Return the (X, Y) coordinate for the center point of the cell that contains the specified text.  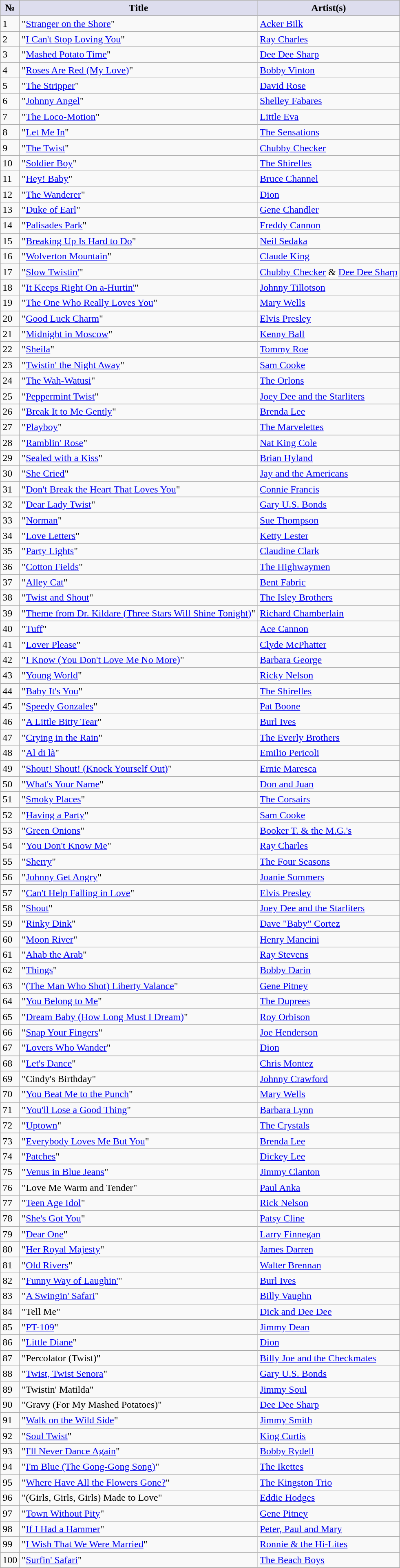
56 (10, 877)
Chubby Checker (329, 148)
44 (10, 691)
41 (10, 644)
"Palisades Park" (139, 225)
Gene Chandler (329, 210)
Billy Joe and the Checkmates (329, 1358)
Claudine Clark (329, 551)
"Sealed with a Kiss" (139, 458)
"Venus in Blue Jeans" (139, 1172)
"Dream Baby (How Long Must I Dream)" (139, 1017)
"Rinky Dink" (139, 923)
The Crystals (329, 1125)
"Where Have All the Flowers Gone?" (139, 1482)
"Everybody Loves Me But You" (139, 1141)
Walter Brennan (329, 1265)
"Wolverton Mountain" (139, 256)
"Cotton Fields" (139, 567)
13 (10, 210)
Nat King Cole (329, 442)
Paul Anka (329, 1188)
"Twist, Twist Senora" (139, 1374)
"Al di là" (139, 753)
90 (10, 1405)
"You'll Lose a Good Thing" (139, 1110)
22 (10, 349)
"Let's Dance" (139, 1063)
"Having a Party" (139, 815)
76 (10, 1188)
"The One Who Really Loves You" (139, 303)
"Funny Way of Laughin'" (139, 1281)
"Mashed Potato Time" (139, 55)
"Gravy (For My Mashed Potatoes)" (139, 1405)
Roy Orbison (329, 1017)
Don and Juan (329, 784)
"Roses Are Red (My Love)" (139, 70)
№ (10, 8)
53 (10, 830)
Freddy Cannon (329, 225)
Clyde McPhatter (329, 644)
The Sensations (329, 132)
Shelley Fabares (329, 101)
57 (10, 892)
"Green Onions" (139, 830)
78 (10, 1219)
29 (10, 458)
"Stranger on the Shore" (139, 24)
"Her Royal Majesty" (139, 1250)
"A Swingin' Safari" (139, 1296)
"Town Without Pity" (139, 1513)
Bobby Rydell (329, 1451)
Title (139, 8)
"Slow Twistin'" (139, 272)
40 (10, 629)
Bobby Vinton (329, 70)
"Percolator (Twist)" (139, 1358)
James Darren (329, 1250)
Artist(s) (329, 8)
Rick Nelson (329, 1203)
Claude King (329, 256)
99 (10, 1544)
Dick and Dee Dee (329, 1312)
The Corsairs (329, 799)
69 (10, 1079)
Pat Boone (329, 707)
"Tuff" (139, 629)
"If I Had a Hammer" (139, 1529)
20 (10, 318)
8 (10, 132)
68 (10, 1063)
"The Stripper" (139, 86)
David Rose (329, 86)
28 (10, 442)
"A Little Bitty Tear" (139, 722)
"Dear Lady Twist" (139, 505)
17 (10, 272)
45 (10, 707)
"Theme from Dr. Kildare (Three Stars Will Shine Tonight)" (139, 613)
"The Wanderer" (139, 194)
51 (10, 799)
39 (10, 613)
23 (10, 365)
Neil Sedaka (329, 241)
Chris Montez (329, 1063)
"Don't Break the Heart That Loves You" (139, 489)
2 (10, 39)
62 (10, 970)
43 (10, 675)
49 (10, 769)
"I'll Never Dance Again" (139, 1451)
91 (10, 1420)
11 (10, 179)
"PT-109" (139, 1327)
"Uptown" (139, 1125)
"Little Diane" (139, 1343)
Jimmy Smith (329, 1420)
81 (10, 1265)
88 (10, 1374)
"Sherry" (139, 861)
"You Don't Know Me" (139, 846)
77 (10, 1203)
61 (10, 955)
35 (10, 551)
85 (10, 1327)
"Peppermint Twist" (139, 396)
"The Twist" (139, 148)
"Love Letters" (139, 536)
"Hey! Baby" (139, 179)
"Tell Me" (139, 1312)
"Twistin' the Night Away" (139, 365)
Peter, Paul and Mary (329, 1529)
"It Keeps Right On a-Hurtin'" (139, 287)
Little Eva (329, 117)
71 (10, 1110)
32 (10, 505)
"The Wah-Watusi" (139, 380)
Tommy Roe (329, 349)
"Ahab the Arab" (139, 955)
"Breaking Up Is Hard to Do" (139, 241)
Johnny Tillotson (329, 287)
Billy Vaughn (329, 1296)
21 (10, 334)
"Duke of Earl" (139, 210)
The Highwaymen (329, 567)
"Shout! Shout! (Knock Yourself Out)" (139, 769)
"Let Me In" (139, 132)
"Smoky Places" (139, 799)
84 (10, 1312)
27 (10, 427)
18 (10, 287)
Booker T. & the M.G.'s (329, 830)
Emilio Pericoli (329, 753)
Ricky Nelson (329, 675)
70 (10, 1094)
The Orlons (329, 380)
54 (10, 846)
Jimmy Dean (329, 1327)
3 (10, 55)
67 (10, 1048)
55 (10, 861)
Sue Thompson (329, 520)
"Ramblin' Rose" (139, 442)
"Moon River" (139, 939)
Bobby Darin (329, 970)
"Lovers Who Wander" (139, 1048)
25 (10, 396)
63 (10, 986)
97 (10, 1513)
"Speedy Gonzales" (139, 707)
"(Girls, Girls, Girls) Made to Love" (139, 1498)
64 (10, 1001)
31 (10, 489)
"Soldier Boy" (139, 163)
"I Know (You Don't Love Me No More)" (139, 660)
93 (10, 1451)
The Everly Brothers (329, 738)
87 (10, 1358)
Eddie Hodges (329, 1498)
Ernie Maresca (329, 769)
83 (10, 1296)
"Playboy" (139, 427)
"Lover Please" (139, 644)
"Twist and Shout" (139, 598)
82 (10, 1281)
Patsy Cline (329, 1219)
Kenny Ball (329, 334)
"She Cried" (139, 474)
Henry Mancini (329, 939)
Ronnie & the Hi-Lites (329, 1544)
47 (10, 738)
"Johnny Get Angry" (139, 877)
"The Loco-Motion" (139, 117)
"Crying in the Rain" (139, 738)
86 (10, 1343)
80 (10, 1250)
"Twistin' Matilda" (139, 1389)
"Norman" (139, 520)
1 (10, 24)
"Alley Cat" (139, 582)
"Soul Twist" (139, 1435)
"You Belong to Me" (139, 1001)
"Walk on the Wild Side" (139, 1420)
48 (10, 753)
"Midnight in Moscow" (139, 334)
74 (10, 1156)
10 (10, 163)
7 (10, 117)
Bent Fabric (329, 582)
79 (10, 1234)
89 (10, 1389)
"Cindy's Birthday" (139, 1079)
Ace Cannon (329, 629)
100 (10, 1560)
Dave "Baby" Cortez (329, 923)
42 (10, 660)
"I Wish That We Were Married" (139, 1544)
The Ikettes (329, 1467)
"Dear One" (139, 1234)
Bruce Channel (329, 179)
98 (10, 1529)
Jimmy Soul (329, 1389)
"Good Luck Charm" (139, 318)
The Kingston Trio (329, 1482)
33 (10, 520)
"Teen Age Idol" (139, 1203)
19 (10, 303)
The Duprees (329, 1001)
72 (10, 1125)
38 (10, 598)
46 (10, 722)
"Love Me Warm and Tender" (139, 1188)
The Four Seasons (329, 861)
The Beach Boys (329, 1560)
5 (10, 86)
Jimmy Clanton (329, 1172)
59 (10, 923)
"Baby It's You" (139, 691)
50 (10, 784)
14 (10, 225)
92 (10, 1435)
Chubby Checker & Dee Dee Sharp (329, 272)
36 (10, 567)
52 (10, 815)
Larry Finnegan (329, 1234)
"She's Got You" (139, 1219)
"What's Your Name" (139, 784)
Brian Hyland (329, 458)
9 (10, 148)
Acker Bilk (329, 24)
16 (10, 256)
Dickey Lee (329, 1156)
Barbara Lynn (329, 1110)
37 (10, 582)
34 (10, 536)
65 (10, 1017)
Ketty Lester (329, 536)
Joanie Sommers (329, 877)
"(The Man Who Shot) Liberty Valance" (139, 986)
"Sheila" (139, 349)
Joe Henderson (329, 1032)
Johnny Crawford (329, 1079)
"Young World" (139, 675)
12 (10, 194)
30 (10, 474)
96 (10, 1498)
95 (10, 1482)
"Party Lights" (139, 551)
75 (10, 1172)
60 (10, 939)
15 (10, 241)
"I'm Blue (The Gong-Gong Song)" (139, 1467)
66 (10, 1032)
"Johnny Angel" (139, 101)
Ray Stevens (329, 955)
The Marvelettes (329, 427)
73 (10, 1141)
"Things" (139, 970)
4 (10, 70)
"Surfin' Safari" (139, 1560)
24 (10, 380)
"Patches" (139, 1156)
58 (10, 908)
6 (10, 101)
"Shout" (139, 908)
"I Can't Stop Loving You" (139, 39)
King Curtis (329, 1435)
"Snap Your Fingers" (139, 1032)
Barbara George (329, 660)
Richard Chamberlain (329, 613)
26 (10, 411)
"Can't Help Falling in Love" (139, 892)
"You Beat Me to the Punch" (139, 1094)
The Isley Brothers (329, 598)
"Break It to Me Gently" (139, 411)
94 (10, 1467)
"Old Rivers" (139, 1265)
Jay and the Americans (329, 474)
Connie Francis (329, 489)
